Find where the given text appears and provide that cell's center as [X, Y] coordinate. 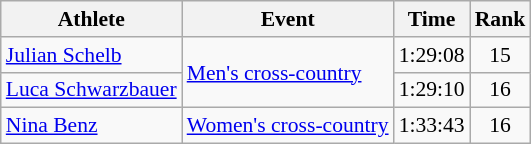
1:29:08 [432, 55]
1:29:10 [432, 90]
Athlete [92, 19]
Nina Benz [92, 126]
15 [500, 55]
1:33:43 [432, 126]
Julian Schelb [92, 55]
Rank [500, 19]
Women's cross-country [288, 126]
Luca Schwarzbauer [92, 90]
Time [432, 19]
Event [288, 19]
Men's cross-country [288, 72]
